Provide the [x, y] coordinate of the cell's center where the given text is located.  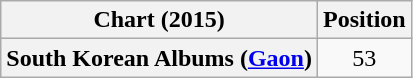
53 [364, 58]
Chart (2015) [160, 20]
South Korean Albums (Gaon) [160, 58]
Position [364, 20]
